Determine the (x, y) coordinate at the center of the cell enclosing the given text.  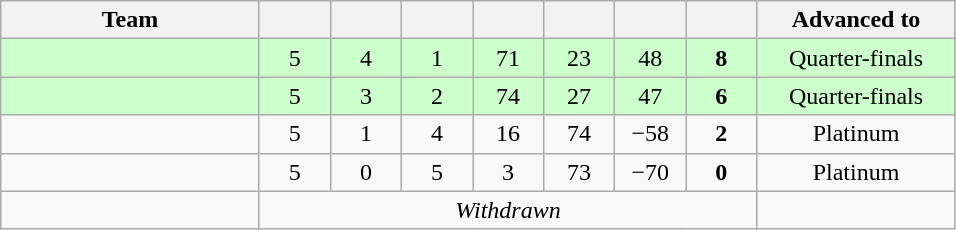
73 (580, 172)
27 (580, 96)
47 (650, 96)
23 (580, 58)
48 (650, 58)
16 (508, 134)
Withdrawn (508, 210)
71 (508, 58)
8 (722, 58)
Advanced to (856, 20)
−58 (650, 134)
6 (722, 96)
−70 (650, 172)
Team (130, 20)
